Return the (x, y) coordinate for the center point of the cell that contains the specified text.  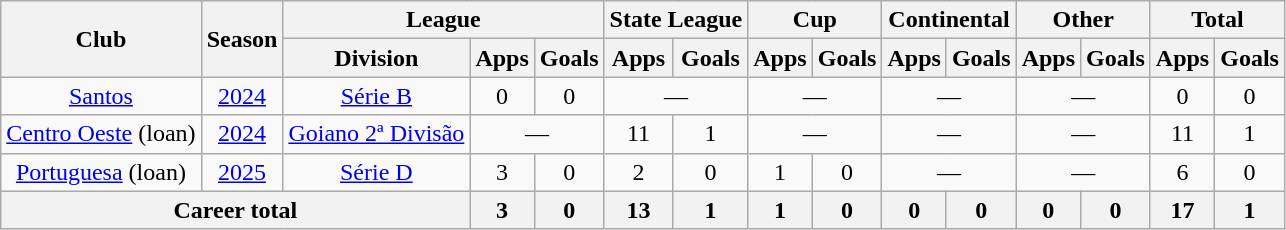
6 (1182, 172)
Club (101, 39)
Série D (376, 172)
Centro Oeste (loan) (101, 134)
Career total (236, 210)
League (444, 20)
Total (1217, 20)
Other (1083, 20)
Division (376, 58)
Cup (815, 20)
Santos (101, 96)
Continental (949, 20)
13 (638, 210)
Goiano 2ª Divisão (376, 134)
Série B (376, 96)
17 (1182, 210)
2 (638, 172)
2025 (242, 172)
Season (242, 39)
Portuguesa (loan) (101, 172)
State League (676, 20)
